Locate the cell with the specified text and output its (X, Y) center coordinate. 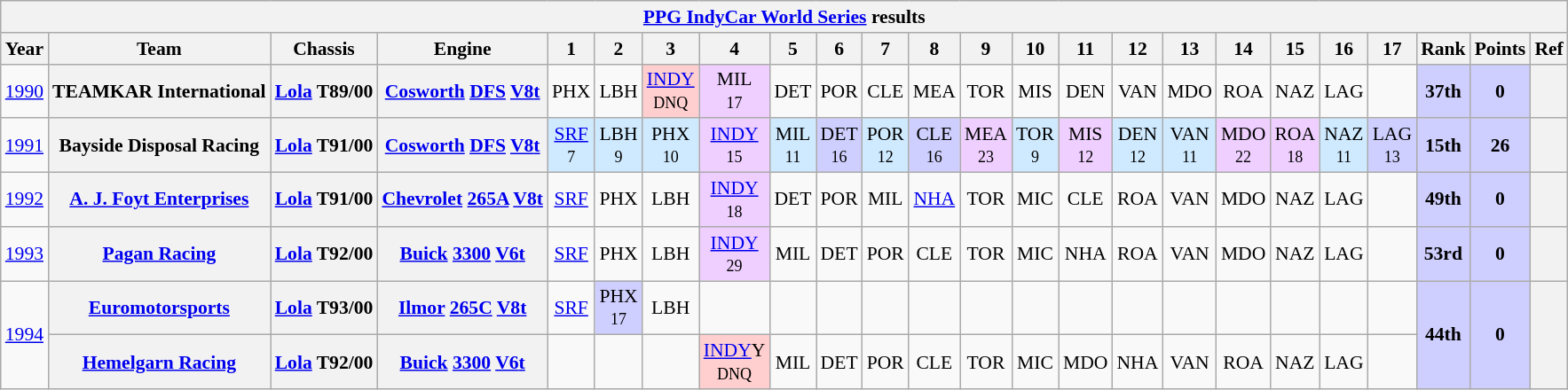
DET16 (839, 145)
Chassis (325, 49)
1 (571, 49)
MEA23 (986, 145)
MIS (1035, 90)
MDO22 (1244, 145)
Hemelgarn Racing (160, 362)
3 (671, 49)
INDY18 (735, 200)
13 (1189, 49)
Team (160, 49)
53rd (1443, 253)
SRF7 (571, 145)
17 (1392, 49)
2 (618, 49)
26 (1501, 145)
4 (735, 49)
Engine (462, 49)
TEAMKAR International (160, 90)
1990 (25, 90)
Lola T93/00 (325, 308)
9 (986, 49)
MEA (934, 90)
37th (1443, 90)
Bayside Disposal Racing (160, 145)
8 (934, 49)
Lola T89/00 (325, 90)
TOR9 (1035, 145)
INDY29 (735, 253)
49th (1443, 200)
11 (1086, 49)
CLE16 (934, 145)
LBH9 (618, 145)
MIL11 (792, 145)
DEN12 (1138, 145)
DEN (1086, 90)
1992 (25, 200)
1991 (25, 145)
PPG IndyCar World Series results (784, 17)
ROA18 (1295, 145)
A. J. Foyt Enterprises (160, 200)
PHX10 (671, 145)
1993 (25, 253)
MIL17 (735, 90)
VAN11 (1189, 145)
15th (1443, 145)
INDY15 (735, 145)
Points (1501, 49)
15 (1295, 49)
14 (1244, 49)
7 (886, 49)
MIS12 (1086, 145)
Euromotorsports (160, 308)
INDYYDNQ (735, 362)
NAZ11 (1343, 145)
5 (792, 49)
10 (1035, 49)
Ref (1548, 49)
12 (1138, 49)
1994 (25, 335)
Rank (1443, 49)
6 (839, 49)
INDYDNQ (671, 90)
44th (1443, 335)
Chevrolet 265A V8t (462, 200)
16 (1343, 49)
POR12 (886, 145)
Year (25, 49)
PHX17 (618, 308)
LAG13 (1392, 145)
Pagan Racing (160, 253)
Ilmor 265C V8t (462, 308)
